Extract the [x, y] coordinate from the center of the cell holding the provided text.  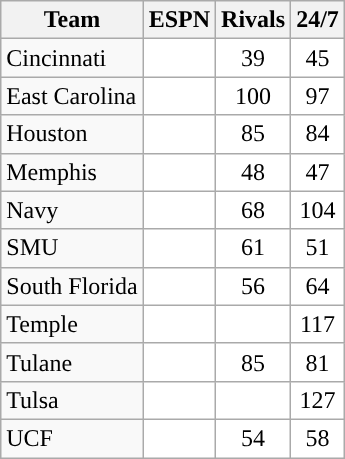
Rivals [254, 20]
48 [254, 172]
58 [318, 438]
68 [254, 210]
84 [318, 134]
56 [254, 286]
127 [318, 400]
East Carolina [72, 96]
Navy [72, 210]
24/7 [318, 20]
Tulane [72, 362]
97 [318, 96]
104 [318, 210]
39 [254, 58]
100 [254, 96]
64 [318, 286]
ESPN [179, 20]
Tulsa [72, 400]
SMU [72, 248]
South Florida [72, 286]
Cincinnati [72, 58]
UCF [72, 438]
81 [318, 362]
61 [254, 248]
47 [318, 172]
51 [318, 248]
Temple [72, 324]
Team [72, 20]
117 [318, 324]
Memphis [72, 172]
54 [254, 438]
45 [318, 58]
Houston [72, 134]
